Scan for the cell matching the given text and deliver its (X, Y) coordinate at center. 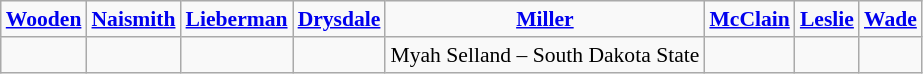
McClain (749, 19)
Lieberman (237, 19)
Naismith (133, 19)
Miller (544, 19)
Wooden (44, 19)
Wade (890, 19)
Leslie (827, 19)
Drysdale (340, 19)
Myah Selland – South Dakota State (544, 55)
